Locate the cell with the specified text and output its [x, y] center coordinate. 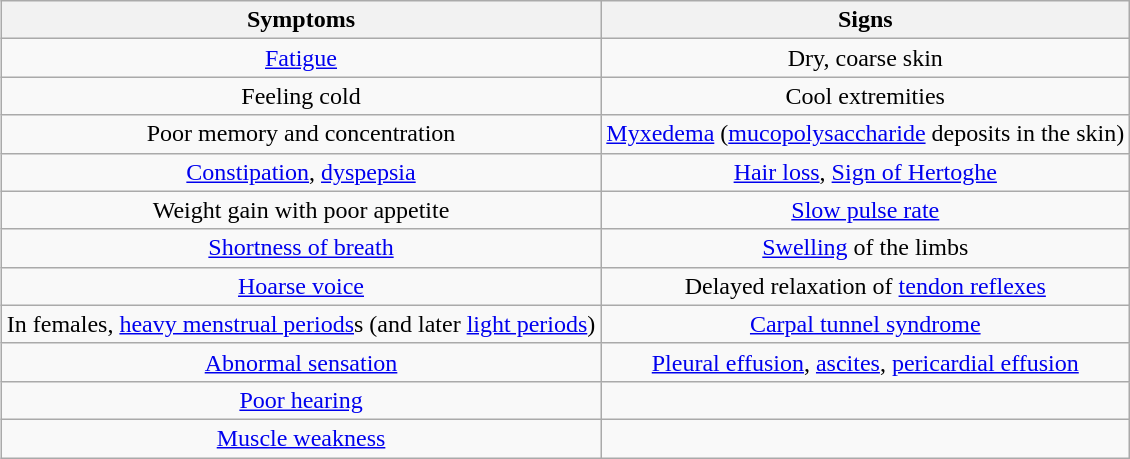
Delayed relaxation of tendon reflexes [866, 286]
Dry, coarse skin [866, 58]
Poor memory and concentration [301, 134]
Constipation, dyspepsia [301, 172]
In females, heavy menstrual periodss (and later light periods) [301, 324]
Shortness of breath [301, 248]
Slow pulse rate [866, 210]
Swelling of the limbs [866, 248]
Feeling cold [301, 96]
Hoarse voice [301, 286]
Signs [866, 20]
Cool extremities [866, 96]
Carpal tunnel syndrome [866, 324]
Pleural effusion, ascites, pericardial effusion [866, 362]
Myxedema (mucopolysaccharide deposits in the skin) [866, 134]
Abnormal sensation [301, 362]
Symptoms [301, 20]
Muscle weakness [301, 438]
Poor hearing [301, 400]
Hair loss, Sign of Hertoghe [866, 172]
Fatigue [301, 58]
Weight gain with poor appetite [301, 210]
